Extract the [x, y] coordinate from the center of the cell holding the provided text.  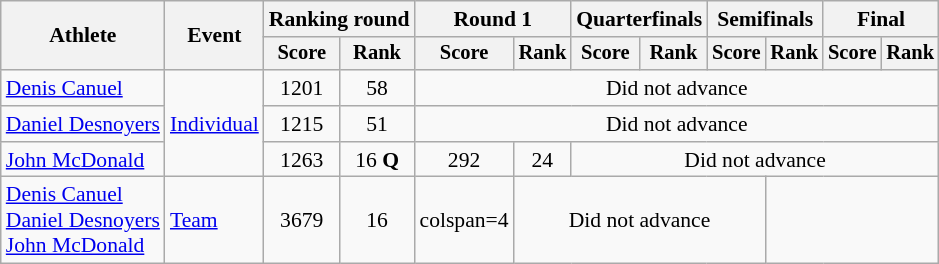
1215 [302, 124]
Individual [214, 124]
Event [214, 36]
51 [378, 124]
Final [881, 19]
292 [464, 160]
Denis CanuelDaniel DesnoyersJohn McDonald [83, 220]
16 Q [378, 160]
colspan=4 [464, 220]
24 [543, 160]
1201 [302, 88]
Daniel Desnoyers [83, 124]
16 [378, 220]
Athlete [83, 36]
Quarterfinals [639, 19]
Round 1 [494, 19]
Semifinals [765, 19]
1263 [302, 160]
3679 [302, 220]
Denis Canuel [83, 88]
58 [378, 88]
Team [214, 220]
John McDonald [83, 160]
Ranking round [340, 19]
